Search for the cell housing the specified text and yield its [X, Y] center coordinate. 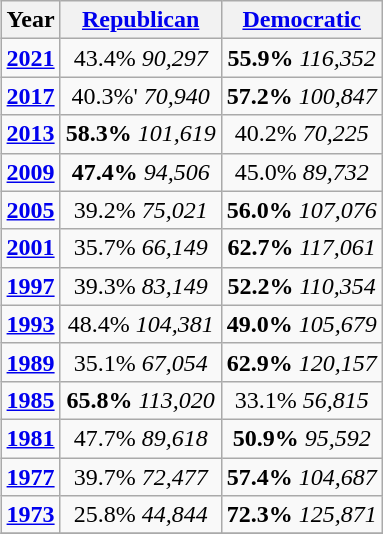
39.7% 72,477 [140, 477]
62.9% 120,157 [302, 362]
72.3% 125,871 [302, 515]
Year [30, 20]
57.2% 100,847 [302, 96]
65.8% 113,020 [140, 400]
55.9% 116,352 [302, 58]
40.2% 70,225 [302, 134]
40.3%' 70,940 [140, 96]
1981 [30, 438]
1997 [30, 286]
56.0% 107,076 [302, 210]
57.4% 104,687 [302, 477]
2009 [30, 172]
2013 [30, 134]
33.1% 56,815 [302, 400]
1993 [30, 324]
2021 [30, 58]
1989 [30, 362]
49.0% 105,679 [302, 324]
45.0% 89,732 [302, 172]
43.4% 90,297 [140, 58]
39.3% 83,149 [140, 286]
Republican [140, 20]
1973 [30, 515]
58.3% 101,619 [140, 134]
52.2% 110,354 [302, 286]
Democratic [302, 20]
47.4% 94,506 [140, 172]
62.7% 117,061 [302, 248]
25.8% 44,844 [140, 515]
39.2% 75,021 [140, 210]
47.7% 89,618 [140, 438]
2005 [30, 210]
48.4% 104,381 [140, 324]
35.1% 67,054 [140, 362]
2017 [30, 96]
1977 [30, 477]
1985 [30, 400]
35.7% 66,149 [140, 248]
50.9% 95,592 [302, 438]
2001 [30, 248]
